Scan for the cell matching the given text and deliver its (X, Y) coordinate at center. 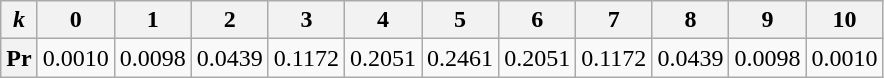
9 (768, 20)
4 (382, 20)
6 (538, 20)
5 (460, 20)
Pr (19, 58)
0.2461 (460, 58)
8 (690, 20)
1 (152, 20)
2 (230, 20)
7 (614, 20)
0 (76, 20)
3 (306, 20)
10 (844, 20)
k (19, 20)
